Locate the cell with the specified text and output its [x, y] center coordinate. 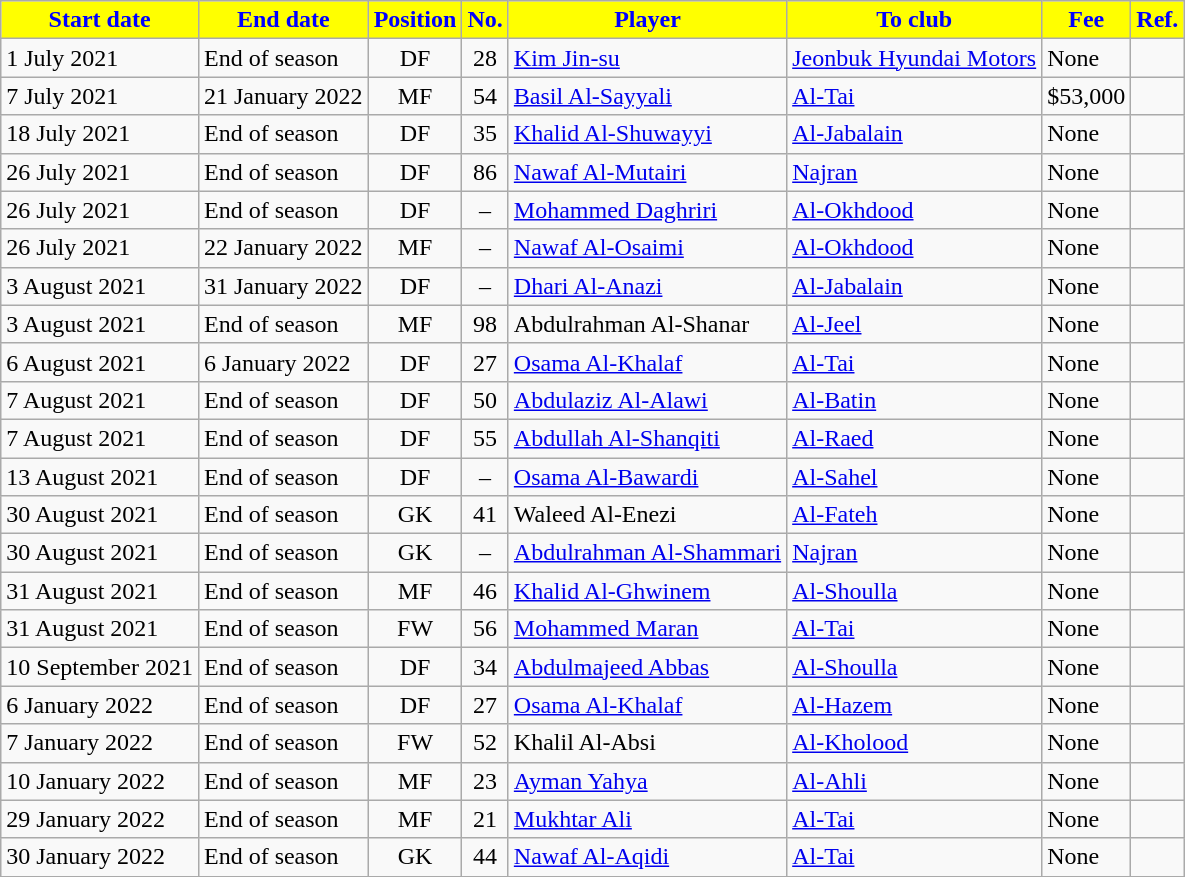
86 [485, 172]
Al-Raed [914, 438]
6 August 2021 [100, 362]
Fee [1086, 20]
Al-Jeel [914, 324]
Start date [100, 20]
Mukhtar Ali [647, 819]
Mohammed Daghriri [647, 210]
55 [485, 438]
Jeonbuk Hyundai Motors [914, 58]
31 January 2022 [283, 286]
Al-Hazem [914, 705]
Abdulrahman Al-Shammari [647, 553]
Nawaf Al-Osaimi [647, 248]
Nawaf Al-Aqidi [647, 857]
Player [647, 20]
7 January 2022 [100, 743]
Waleed Al-Enezi [647, 515]
Abdulaziz Al-Alawi [647, 400]
Kim Jin-su [647, 58]
21 January 2022 [283, 96]
7 July 2021 [100, 96]
52 [485, 743]
34 [485, 667]
41 [485, 515]
10 September 2021 [100, 667]
18 July 2021 [100, 134]
29 January 2022 [100, 819]
Abdullah Al-Shanqiti [647, 438]
13 August 2021 [100, 477]
Ayman Yahya [647, 781]
Abdulmajeed Abbas [647, 667]
Al-Fateh [914, 515]
35 [485, 134]
No. [485, 20]
Dhari Al-Anazi [647, 286]
Al-Sahel [914, 477]
Khalid Al-Ghwinem [647, 591]
56 [485, 629]
10 January 2022 [100, 781]
Khalid Al-Shuwayyi [647, 134]
Khalil Al-Absi [647, 743]
44 [485, 857]
28 [485, 58]
Al-Kholood [914, 743]
End date [283, 20]
50 [485, 400]
23 [485, 781]
Position [415, 20]
Al-Batin [914, 400]
Abdulrahman Al-Shanar [647, 324]
1 July 2021 [100, 58]
46 [485, 591]
Basil Al-Sayyali [647, 96]
54 [485, 96]
$53,000 [1086, 96]
21 [485, 819]
98 [485, 324]
22 January 2022 [283, 248]
Ref. [1158, 20]
30 January 2022 [100, 857]
Al-Ahli [914, 781]
Mohammed Maran [647, 629]
Osama Al-Bawardi [647, 477]
To club [914, 20]
Nawaf Al-Mutairi [647, 172]
